Pinpoint the cell where the given text exists, returning its [x, y] midpoint coordinate. 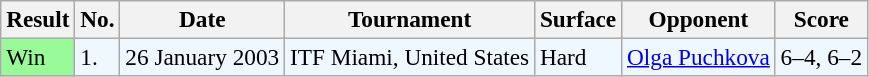
Olga Puchkova [699, 57]
Hard [578, 57]
Date [202, 19]
Tournament [410, 19]
No. [98, 19]
1. [98, 57]
6–4, 6–2 [821, 57]
Win [38, 57]
ITF Miami, United States [410, 57]
Surface [578, 19]
Opponent [699, 19]
Result [38, 19]
Score [821, 19]
26 January 2003 [202, 57]
